Provide the (x, y) coordinate of the cell's center where the given text is located.  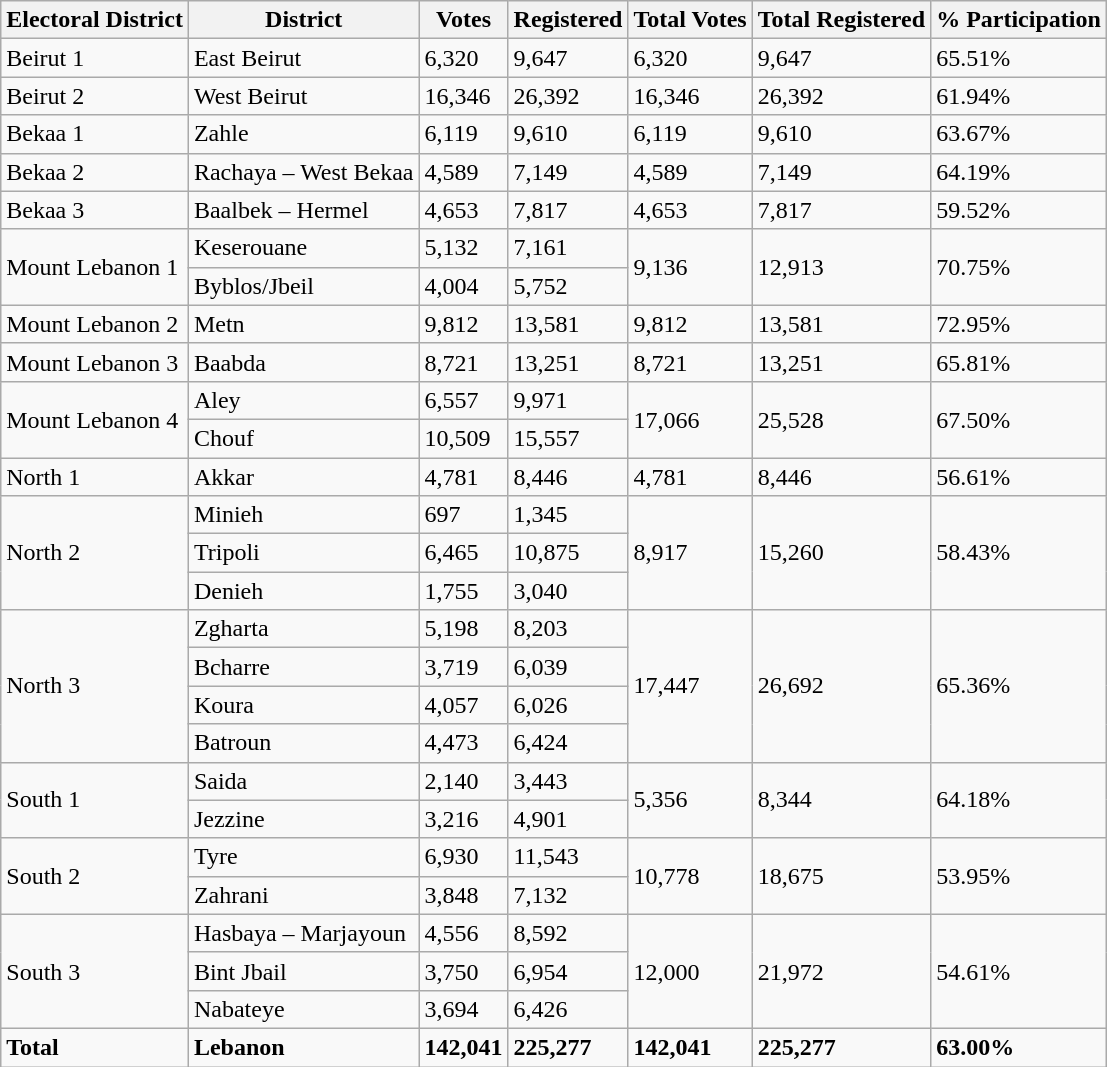
6,557 (464, 400)
17,447 (690, 686)
% Participation (1019, 20)
Hasbaya – Marjayoun (304, 933)
Mount Lebanon 1 (95, 267)
6,954 (568, 971)
8,917 (690, 553)
Rachaya – West Bekaa (304, 172)
4,057 (464, 705)
3,848 (464, 895)
3,443 (568, 781)
6,039 (568, 667)
3,719 (464, 667)
South 1 (95, 800)
Tripoli (304, 553)
Votes (464, 20)
Denieh (304, 591)
Akkar (304, 477)
Total Votes (690, 20)
70.75% (1019, 267)
12,000 (690, 971)
Total Registered (841, 20)
East Beirut (304, 58)
4,473 (464, 743)
Nabateye (304, 1009)
59.52% (1019, 210)
Baabda (304, 362)
Jezzine (304, 819)
17,066 (690, 419)
697 (464, 515)
6,465 (464, 553)
26,692 (841, 686)
65.51% (1019, 58)
West Beirut (304, 96)
67.50% (1019, 419)
Byblos/Jbeil (304, 286)
9,971 (568, 400)
Zgharta (304, 629)
65.36% (1019, 686)
Mount Lebanon 3 (95, 362)
5,356 (690, 800)
54.61% (1019, 971)
15,557 (568, 438)
1,345 (568, 515)
Zahrani (304, 895)
3,750 (464, 971)
7,161 (568, 248)
61.94% (1019, 96)
1,755 (464, 591)
Total (95, 1047)
8,344 (841, 800)
North 1 (95, 477)
8,203 (568, 629)
2,140 (464, 781)
58.43% (1019, 553)
Bint Jbail (304, 971)
Aley (304, 400)
Tyre (304, 857)
4,004 (464, 286)
Mount Lebanon 4 (95, 419)
Keserouane (304, 248)
4,901 (568, 819)
15,260 (841, 553)
Bekaa 2 (95, 172)
Bekaa 1 (95, 134)
Beirut 1 (95, 58)
5,132 (464, 248)
64.18% (1019, 800)
6,930 (464, 857)
Beirut 2 (95, 96)
9,136 (690, 267)
6,424 (568, 743)
7,132 (568, 895)
District (304, 20)
North 3 (95, 686)
3,216 (464, 819)
Baalbek – Hermel (304, 210)
53.95% (1019, 876)
72.95% (1019, 324)
64.19% (1019, 172)
11,543 (568, 857)
Koura (304, 705)
63.00% (1019, 1047)
25,528 (841, 419)
4,556 (464, 933)
63.67% (1019, 134)
North 2 (95, 553)
5,752 (568, 286)
South 3 (95, 971)
Batroun (304, 743)
56.61% (1019, 477)
Bcharre (304, 667)
3,694 (464, 1009)
65.81% (1019, 362)
10,509 (464, 438)
18,675 (841, 876)
Registered (568, 20)
10,875 (568, 553)
Zahle (304, 134)
Lebanon (304, 1047)
Saida (304, 781)
12,913 (841, 267)
Bekaa 3 (95, 210)
6,026 (568, 705)
6,426 (568, 1009)
Minieh (304, 515)
3,040 (568, 591)
10,778 (690, 876)
Chouf (304, 438)
Electoral District (95, 20)
South 2 (95, 876)
8,592 (568, 933)
5,198 (464, 629)
Mount Lebanon 2 (95, 324)
Metn (304, 324)
21,972 (841, 971)
